Return the [X, Y] coordinate for the center point of the cell that contains the specified text.  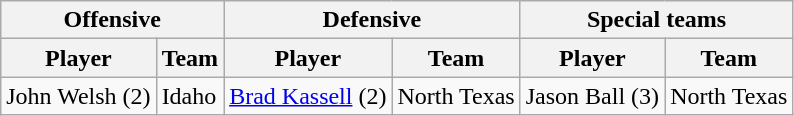
Special teams [656, 20]
John Welsh (2) [78, 96]
Jason Ball (3) [592, 96]
Defensive [372, 20]
Offensive [112, 20]
Idaho [190, 96]
Brad Kassell (2) [308, 96]
